Detect which cell encompasses the target text, then output its (x, y) center coordinate. 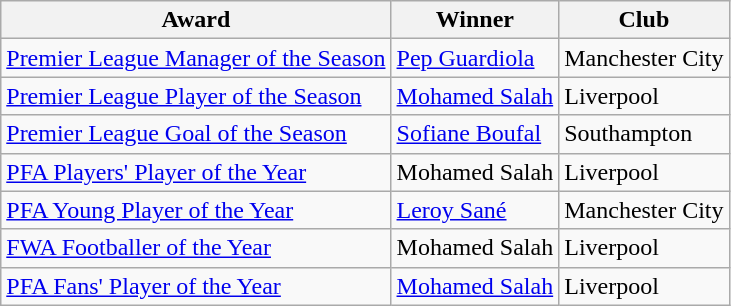
Premier League Player of the Season (196, 96)
Award (196, 20)
Club (644, 20)
PFA Young Player of the Year (196, 210)
Premier League Manager of the Season (196, 58)
PFA Fans' Player of the Year (196, 286)
Southampton (644, 134)
Leroy Sané (475, 210)
FWA Footballer of the Year (196, 248)
Premier League Goal of the Season (196, 134)
Winner (475, 20)
Sofiane Boufal (475, 134)
Pep Guardiola (475, 58)
PFA Players' Player of the Year (196, 172)
